Search for the cell housing the specified text and yield its [x, y] center coordinate. 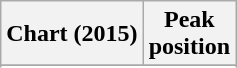
Chart (2015) [72, 34]
Peakposition [189, 34]
